Output the [X, Y] coordinate of the center of the cell containing the given text.  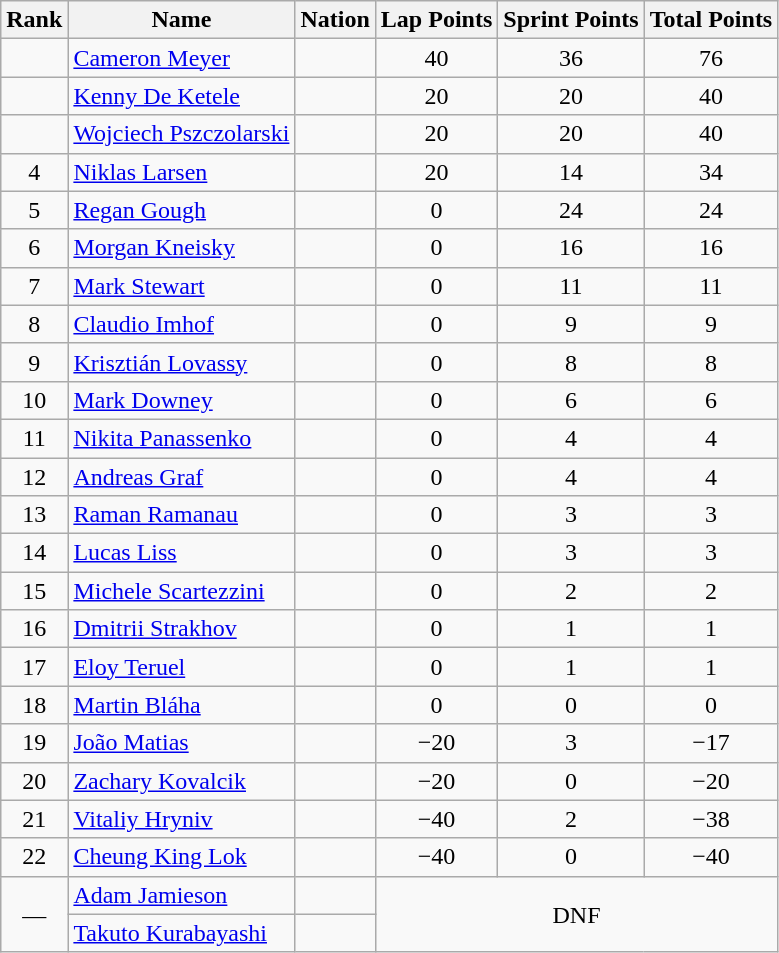
Vitaliy Hryniv [182, 819]
17 [34, 667]
Morgan Kneisky [182, 248]
Name [182, 20]
34 [711, 172]
Mark Downey [182, 400]
Nation [335, 20]
Andreas Graf [182, 477]
13 [34, 515]
— [34, 914]
DNF [576, 914]
18 [34, 705]
Claudio Imhof [182, 324]
76 [711, 58]
7 [34, 286]
Cheung King Lok [182, 857]
Zachary Kovalcik [182, 781]
15 [34, 591]
21 [34, 819]
Dmitrii Strakhov [182, 629]
Lucas Liss [182, 553]
Wojciech Pszczolarski [182, 134]
Total Points [711, 20]
5 [34, 210]
Sprint Points [571, 20]
−38 [711, 819]
22 [34, 857]
12 [34, 477]
19 [34, 743]
Michele Scartezzini [182, 591]
João Matias [182, 743]
Kenny De Ketele [182, 96]
Rank [34, 20]
Mark Stewart [182, 286]
Lap Points [436, 20]
Martin Bláha [182, 705]
Eloy Teruel [182, 667]
Cameron Meyer [182, 58]
Niklas Larsen [182, 172]
Regan Gough [182, 210]
Adam Jamieson [182, 895]
Krisztián Lovassy [182, 362]
36 [571, 58]
Nikita Panassenko [182, 438]
Takuto Kurabayashi [182, 933]
−17 [711, 743]
Raman Ramanau [182, 515]
10 [34, 400]
